Pinpoint the cell where the given text exists, returning its [x, y] midpoint coordinate. 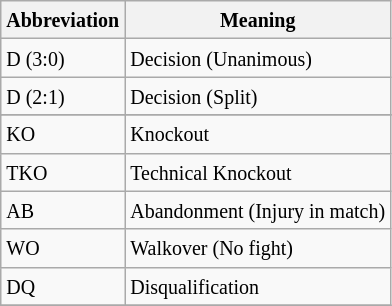
D (3:0) [63, 58]
D (2:1) [63, 96]
Knockout [258, 134]
Decision (Split) [258, 96]
Abandonment (Injury in match) [258, 210]
Disqualification [258, 286]
AB [63, 210]
WO [63, 248]
TKO [63, 172]
Technical Knockout [258, 172]
KO [63, 134]
DQ [63, 286]
Abbreviation [63, 20]
Walkover (No fight) [258, 248]
Meaning [258, 20]
Decision (Unanimous) [258, 58]
